Search for the cell housing the specified text and yield its (x, y) center coordinate. 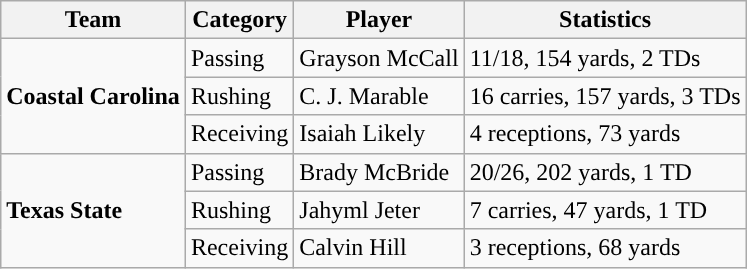
20/26, 202 yards, 1 TD (605, 172)
Jahyml Jeter (379, 210)
Texas State (94, 210)
Player (379, 20)
3 receptions, 68 yards (605, 248)
Brady McBride (379, 172)
Grayson McCall (379, 58)
4 receptions, 73 yards (605, 134)
Statistics (605, 20)
11/18, 154 yards, 2 TDs (605, 58)
Team (94, 20)
Isaiah Likely (379, 134)
Calvin Hill (379, 248)
Category (239, 20)
16 carries, 157 yards, 3 TDs (605, 96)
C. J. Marable (379, 96)
7 carries, 47 yards, 1 TD (605, 210)
Coastal Carolina (94, 96)
